Identify which cell holds the provided text, then report its (x, y) central coordinate. 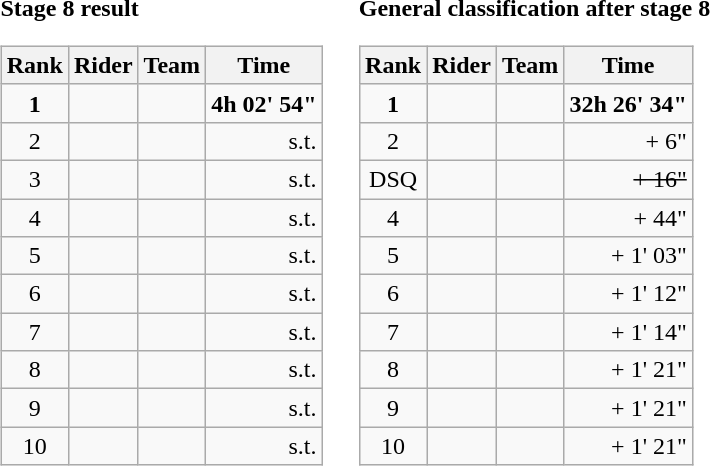
DSQ (394, 179)
4h 02' 54" (264, 103)
32h 26' 34" (628, 103)
+ 1' 03" (628, 256)
+ 44" (628, 217)
+ 1' 12" (628, 294)
+ 16" (628, 179)
+ 1' 14" (628, 332)
+ 6" (628, 141)
3 (34, 179)
